Identify which cell holds the provided text, then report its [X, Y] central coordinate. 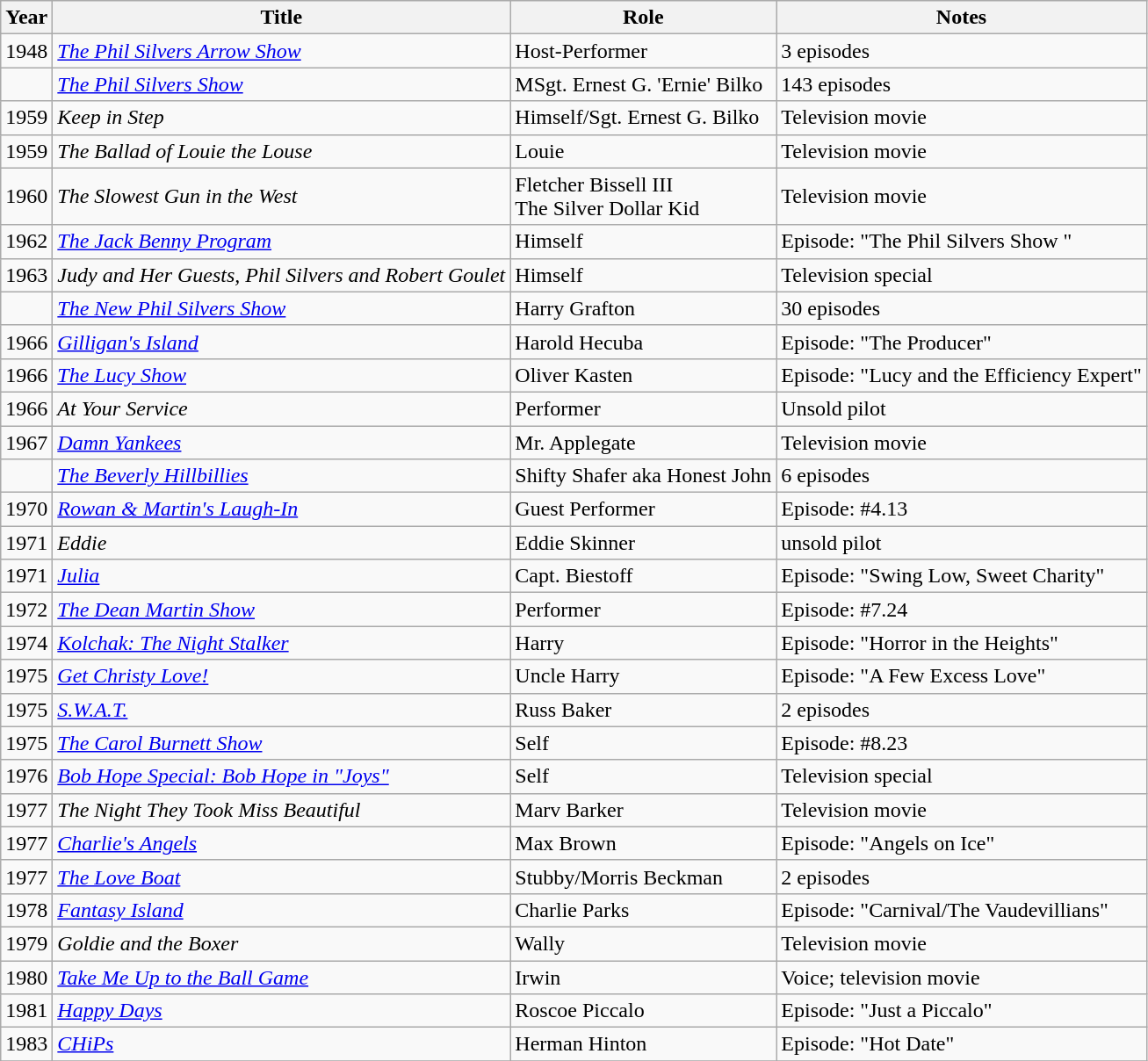
MSgt. Ernest G. 'Ernie' Bilko [643, 84]
CHiPs [281, 1044]
1978 [26, 910]
Harold Hecuba [643, 342]
Episode: "Lucy and the Efficiency Expert" [961, 375]
Marv Barker [643, 810]
The Love Boat [281, 877]
Notes [961, 18]
Eddie Skinner [643, 543]
Episode: "Angels on Ice" [961, 843]
Damn Yankees [281, 442]
Charlie's Angels [281, 843]
Episode: "Carnival/The Vaudevillians" [961, 910]
Episode: #4.13 [961, 509]
Shifty Shafer aka Honest John [643, 476]
30 episodes [961, 308]
Julia [281, 576]
Episode: "Horror in the Heights" [961, 643]
Guest Performer [643, 509]
Episode: "The Producer" [961, 342]
Max Brown [643, 843]
Take Me Up to the Ball Game [281, 978]
Rowan & Martin's Laugh-In [281, 509]
The Carol Burnett Show [281, 743]
Uncle Harry [643, 676]
Keep in Step [281, 118]
3 episodes [961, 51]
143 episodes [961, 84]
6 episodes [961, 476]
Unsold pilot [961, 408]
Episode: #8.23 [961, 743]
Stubby/Morris Beckman [643, 877]
1960 [26, 197]
Year [26, 18]
Bob Hope Special: Bob Hope in "Joys" [281, 776]
Episode: "Just a Piccalo" [961, 1011]
The Slowest Gun in the West [281, 197]
Role [643, 18]
The Jack Benny Program [281, 242]
The Beverly Hillbillies [281, 476]
1974 [26, 643]
The Night They Took Miss Beautiful [281, 810]
Episode: "Swing Low, Sweet Charity" [961, 576]
At Your Service [281, 408]
unsold pilot [961, 543]
Episode: #7.24 [961, 610]
1980 [26, 978]
Louie [643, 151]
Herman Hinton [643, 1044]
Gilligan's Island [281, 342]
Russ Baker [643, 710]
Fletcher Bissell III The Silver Dollar Kid [643, 197]
Mr. Applegate [643, 442]
Get Christy Love! [281, 676]
Irwin [643, 978]
1972 [26, 610]
Judy and Her Guests, Phil Silvers and Robert Goulet [281, 275]
Charlie Parks [643, 910]
Goldie and the Boxer [281, 943]
Episode: "The Phil Silvers Show " [961, 242]
The Phil Silvers Arrow Show [281, 51]
Happy Days [281, 1011]
Capt. Biestoff [643, 576]
Title [281, 18]
Harry [643, 643]
Voice; television movie [961, 978]
1979 [26, 943]
Fantasy Island [281, 910]
Oliver Kasten [643, 375]
1963 [26, 275]
Episode: "A Few Excess Love" [961, 676]
S.W.A.T. [281, 710]
The Lucy Show [281, 375]
Episode: "Hot Date" [961, 1044]
The Ballad of Louie the Louse [281, 151]
Eddie [281, 543]
Roscoe Piccalo [643, 1011]
Wally [643, 943]
1948 [26, 51]
1962 [26, 242]
1976 [26, 776]
The New Phil Silvers Show [281, 308]
Himself/Sgt. Ernest G. Bilko [643, 118]
Host-Performer [643, 51]
Kolchak: The Night Stalker [281, 643]
The Phil Silvers Show [281, 84]
Harry Grafton [643, 308]
1970 [26, 509]
1967 [26, 442]
1981 [26, 1011]
The Dean Martin Show [281, 610]
1983 [26, 1044]
